Detect which cell encompasses the target text, then output its (X, Y) center coordinate. 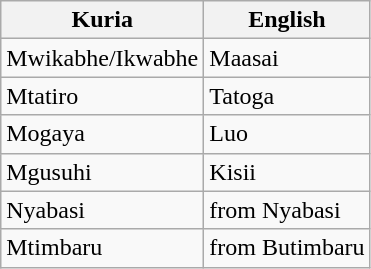
Nyabasi (102, 210)
Mogaya (102, 134)
Mtatiro (102, 96)
from Nyabasi (287, 210)
Mtimbaru (102, 248)
Mwikabhe/Ikwabhe (102, 58)
Tatoga (287, 96)
Kuria (102, 20)
Mgusuhi (102, 172)
Maasai (287, 58)
Luo (287, 134)
Kisii (287, 172)
from Butimbaru (287, 248)
English (287, 20)
